Capture the cell that displays the provided text and extract its [x, y] central coordinate. 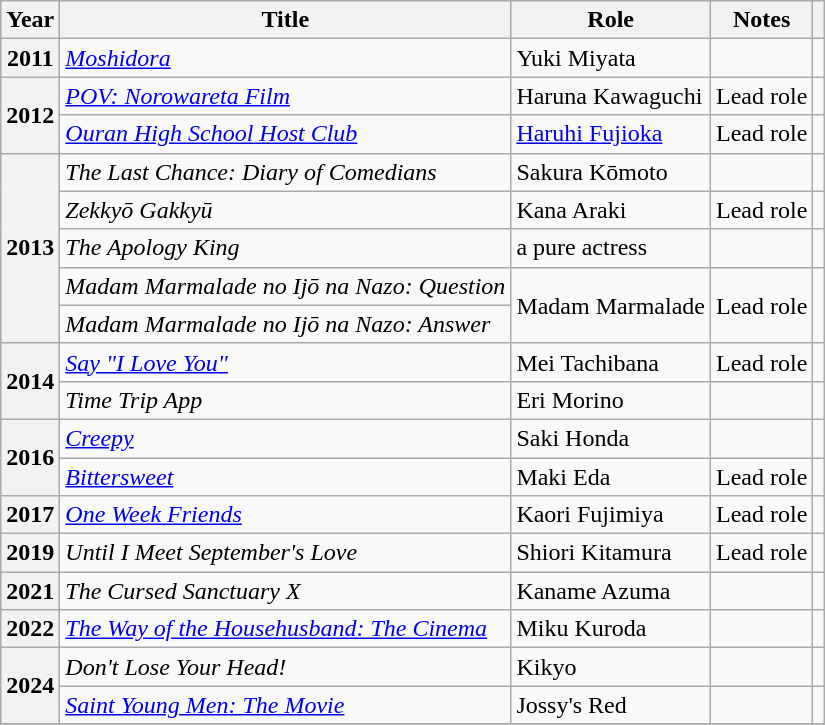
Shiori Kitamura [611, 553]
Ouran High School Host Club [286, 134]
Saint Young Men: The Movie [286, 705]
POV: Norowareta Film [286, 96]
2013 [30, 248]
Kaname Azuma [611, 591]
2016 [30, 457]
Haruhi Fujioka [611, 134]
2011 [30, 58]
Yuki Miyata [611, 58]
a pure actress [611, 248]
Kikyo [611, 667]
2014 [30, 381]
One Week Friends [286, 515]
Madam Marmalade no Ijō na Nazo: Question [286, 286]
Mei Tachibana [611, 362]
Sakura Kōmoto [611, 172]
The Last Chance: Diary of Comedians [286, 172]
Until I Meet September's Love [286, 553]
2021 [30, 591]
The Way of the Househusband: The Cinema [286, 629]
Title [286, 20]
Creepy [286, 438]
2019 [30, 553]
Bittersweet [286, 477]
Madam Marmalade [611, 305]
Role [611, 20]
Kaori Fujimiya [611, 515]
Don't Lose Your Head! [286, 667]
2012 [30, 115]
Say "I Love You" [286, 362]
Eri Morino [611, 400]
2017 [30, 515]
The Cursed Sanctuary X [286, 591]
2024 [30, 686]
Miku Kuroda [611, 629]
Jossy's Red [611, 705]
Haruna Kawaguchi [611, 96]
The Apology King [286, 248]
Madam Marmalade no Ijō na Nazo: Answer [286, 324]
Notes [762, 20]
Zekkyō Gakkyū [286, 210]
Year [30, 20]
Kana Araki [611, 210]
Saki Honda [611, 438]
Moshidora [286, 58]
Time Trip App [286, 400]
Maki Eda [611, 477]
2022 [30, 629]
